From the cell containing the given text, extract its center point as (x, y) coordinate. 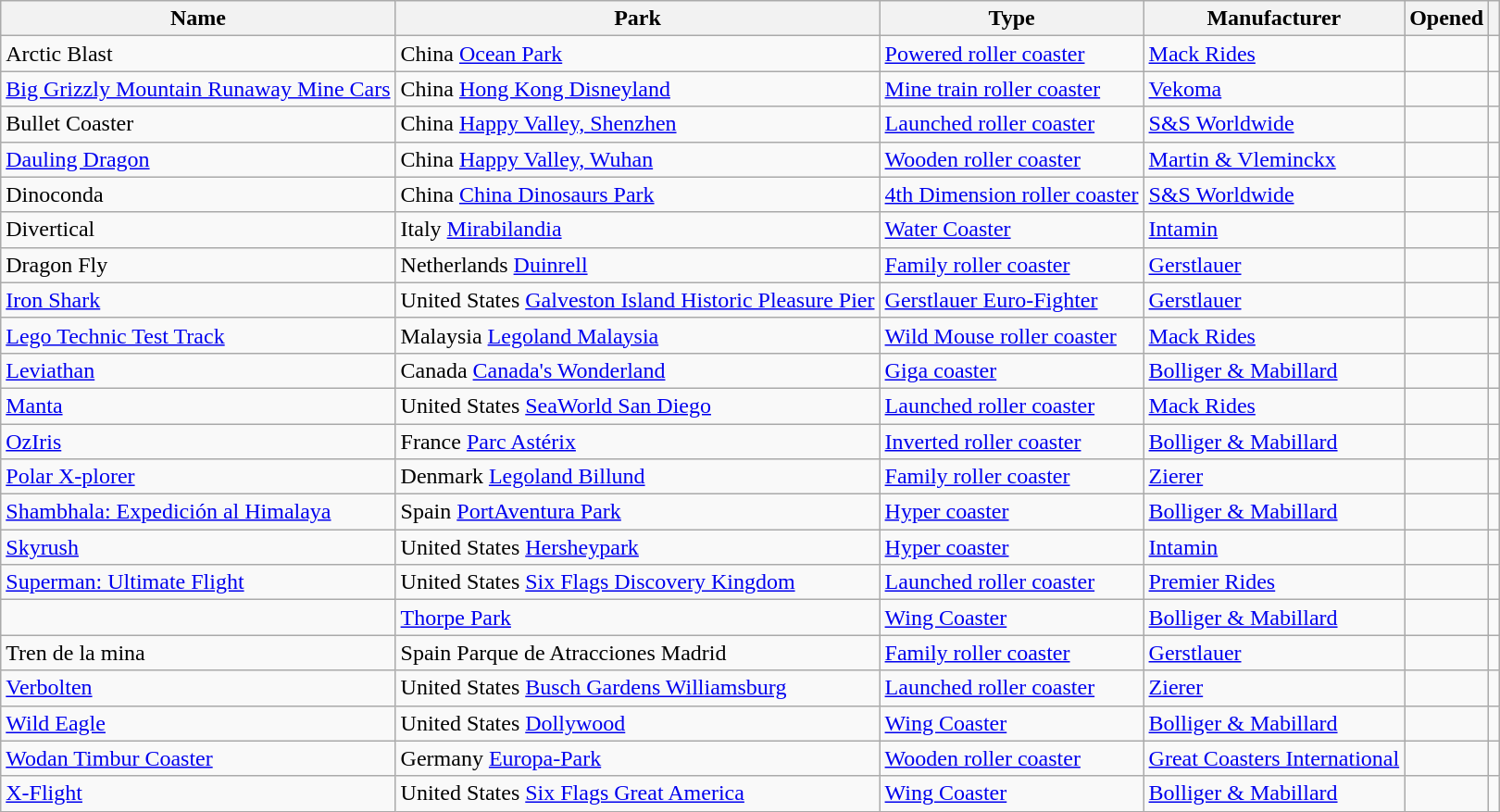
France Parc Astérix (637, 442)
Great Coasters International (1274, 758)
Shambhala: Expedición al Himalaya (198, 512)
Wodan Timbur Coaster (198, 758)
Martin & Vleminckx (1274, 159)
Divertical (198, 230)
China Happy Valley, Wuhan (637, 159)
United States Six Flags Great America (637, 793)
Gerstlauer Euro-Fighter (1011, 300)
Thorpe Park (637, 618)
Type (1011, 19)
Skyrush (198, 547)
United States Busch Gardens Williamsburg (637, 688)
Malaysia Legoland Malaysia (637, 335)
Bullet Coaster (198, 124)
Arctic Blast (198, 54)
Iron Shark (198, 300)
Denmark Legoland Billund (637, 477)
X-Flight (198, 793)
Lego Technic Test Track (198, 335)
Dragon Fly (198, 265)
China Hong Kong Disneyland (637, 89)
United States SeaWorld San Diego (637, 406)
Germany Europa-Park (637, 758)
Verbolten (198, 688)
Wild Eagle (198, 723)
United States Hersheypark (637, 547)
Leviathan (198, 370)
Spain Parque de Atracciones Madrid (637, 653)
Dauling Dragon (198, 159)
Giga coaster (1011, 370)
Vekoma (1274, 89)
China Happy Valley, Shenzhen (637, 124)
Park (637, 19)
China China Dinosaurs Park (637, 194)
China Ocean Park (637, 54)
Name (198, 19)
Big Grizzly Mountain Runaway Mine Cars (198, 89)
Tren de la mina (198, 653)
Italy Mirabilandia (637, 230)
Spain PortAventura Park (637, 512)
4th Dimension roller coaster (1011, 194)
Wild Mouse roller coaster (1011, 335)
Superman: Ultimate Flight (198, 582)
United States Dollywood (637, 723)
Water Coaster (1011, 230)
Premier Rides (1274, 582)
Manta (198, 406)
Mine train roller coaster (1011, 89)
Inverted roller coaster (1011, 442)
OzIris (198, 442)
Netherlands Duinrell (637, 265)
Canada Canada's Wonderland (637, 370)
Powered roller coaster (1011, 54)
Dinoconda (198, 194)
United States Six Flags Discovery Kingdom (637, 582)
Manufacturer (1274, 19)
Polar X-plorer (198, 477)
Opened (1446, 19)
United States Galveston Island Historic Pleasure Pier (637, 300)
